Scan for the cell matching the given text and deliver its (x, y) coordinate at center. 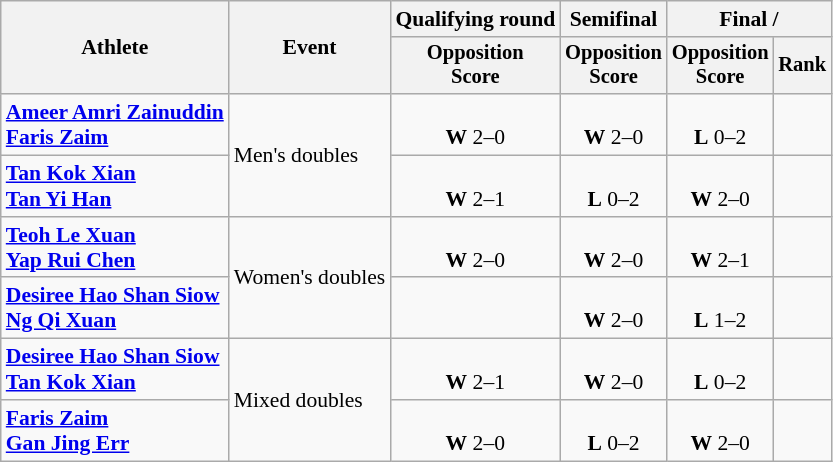
Qualifying round (475, 19)
Faris ZaimGan Jing Err (115, 430)
Teoh Le XuanYap Rui Chen (115, 248)
Desiree Hao Shan SiowNg Qi Xuan (115, 308)
Women's doubles (310, 278)
Final / (749, 19)
Ameer Amri ZainuddinFaris Zaim (115, 124)
Tan Kok XianTan Yi Han (115, 186)
L 1–2 (720, 308)
Rank (802, 66)
Desiree Hao Shan SiowTan Kok Xian (115, 370)
Mixed doubles (310, 400)
Semifinal (614, 19)
Men's doubles (310, 155)
Event (310, 48)
Athlete (115, 48)
